Determine the [X, Y] coordinate at the center of the cell enclosing the given text.  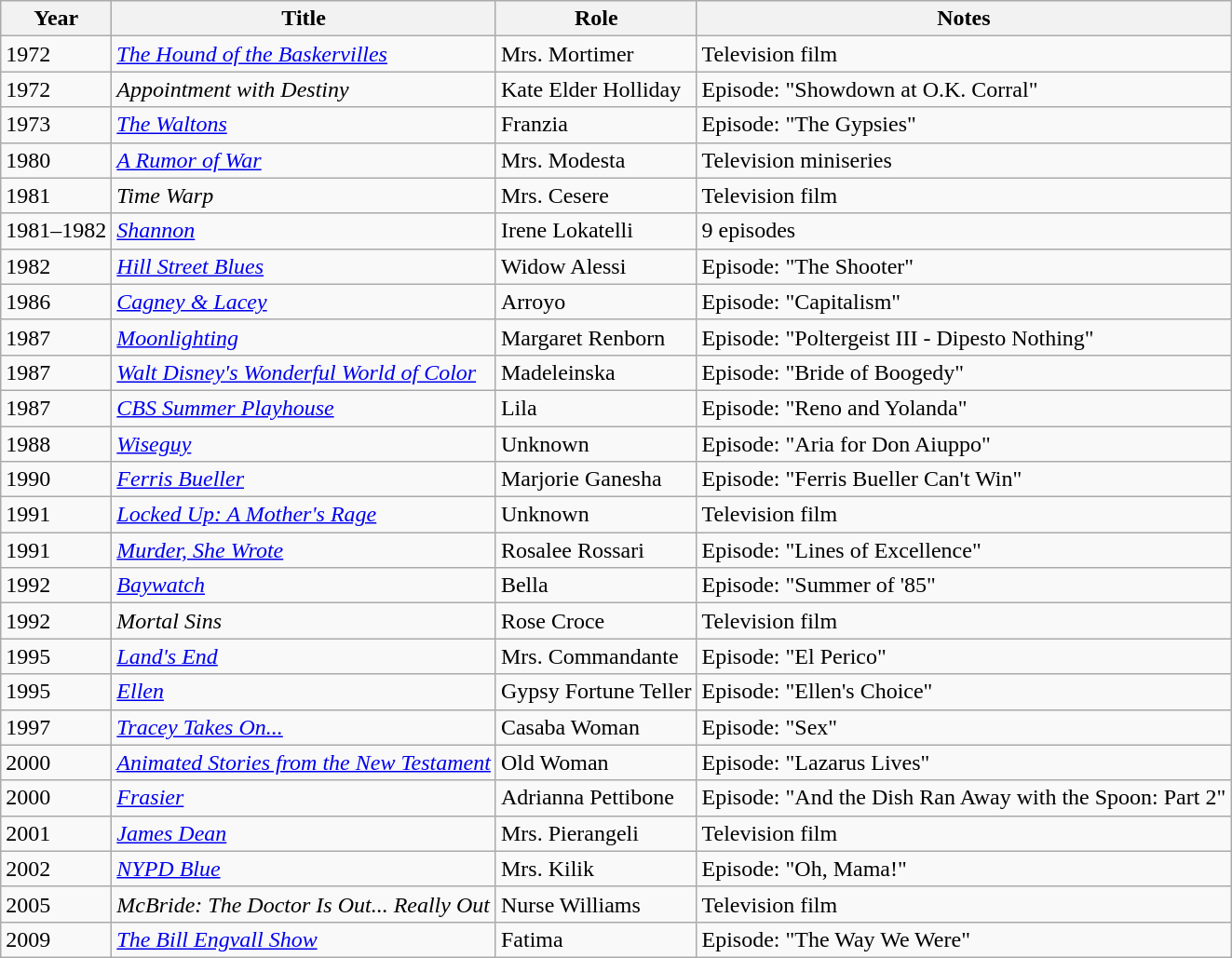
2001 [56, 833]
9 episodes [964, 231]
Episode: "The Way We Were" [964, 939]
Episode: "Sex" [964, 727]
1981–1982 [56, 231]
1997 [56, 727]
Murder, She Wrote [304, 550]
Episode: "Showdown at O.K. Corral" [964, 89]
Margaret Renborn [596, 337]
Moonlighting [304, 337]
Tracey Takes On... [304, 727]
Television miniseries [964, 160]
Hill Street Blues [304, 266]
Nurse Williams [596, 904]
Walt Disney's Wonderful World of Color [304, 372]
Year [56, 19]
Shannon [304, 231]
Mrs. Pierangeli [596, 833]
Episode: "Lines of Excellence" [964, 550]
Fatima [596, 939]
Old Woman [596, 762]
Ferris Bueller [304, 479]
1988 [56, 444]
NYPD Blue [304, 869]
Episode: "The Shooter" [964, 266]
2009 [56, 939]
James Dean [304, 833]
Kate Elder Holliday [596, 89]
Madeleinska [596, 372]
Arroyo [596, 302]
1973 [56, 125]
Episode: "The Gypsies" [964, 125]
Episode: "Poltergeist III - Dipesto Nothing" [964, 337]
Land's End [304, 656]
Episode: "Bride of Boogedy" [964, 372]
Episode: "Lazarus Lives" [964, 762]
Lila [596, 408]
Rose Croce [596, 621]
Mortal Sins [304, 621]
Locked Up: A Mother's Rage [304, 515]
Cagney & Lacey [304, 302]
A Rumor of War [304, 160]
1980 [56, 160]
Mrs. Cesere [596, 196]
Ellen [304, 692]
Time Warp [304, 196]
Episode: "Oh, Mama!" [964, 869]
Bella [596, 586]
1981 [56, 196]
Episode: "Ellen's Choice" [964, 692]
Episode: "And the Dish Ran Away with the Spoon: Part 2" [964, 798]
Gypsy Fortune Teller [596, 692]
2002 [56, 869]
Franzia [596, 125]
Marjorie Ganesha [596, 479]
Frasier [304, 798]
Wiseguy [304, 444]
2005 [56, 904]
Episode: "Capitalism" [964, 302]
1986 [56, 302]
CBS Summer Playhouse [304, 408]
Widow Alessi [596, 266]
Episode: "Aria for Don Aiuppo" [964, 444]
Animated Stories from the New Testament [304, 762]
Notes [964, 19]
Episode: "Summer of '85" [964, 586]
Mrs. Modesta [596, 160]
Casaba Woman [596, 727]
Rosalee Rossari [596, 550]
The Waltons [304, 125]
Role [596, 19]
1990 [56, 479]
The Hound of the Baskervilles [304, 54]
Episode: "Ferris Bueller Can't Win" [964, 479]
Appointment with Destiny [304, 89]
Mrs. Commandante [596, 656]
The Bill Engvall Show [304, 939]
1982 [56, 266]
Title [304, 19]
Episode: "Reno and Yolanda" [964, 408]
Episode: "El Perico" [964, 656]
Mrs. Mortimer [596, 54]
Irene Lokatelli [596, 231]
McBride: The Doctor Is Out... Really Out [304, 904]
Adrianna Pettibone [596, 798]
Mrs. Kilik [596, 869]
Baywatch [304, 586]
